Return the [X, Y] coordinate for the center point of the cell that contains the specified text.  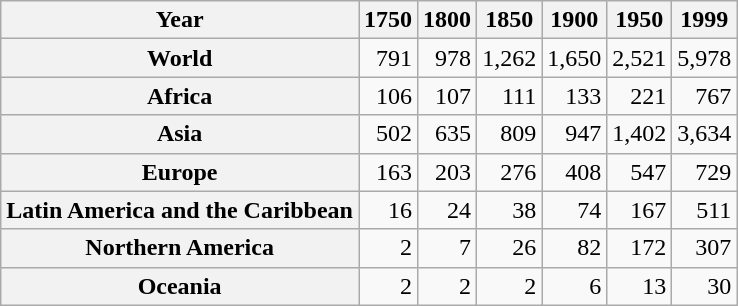
276 [510, 172]
203 [448, 172]
767 [704, 96]
172 [640, 248]
Europe [180, 172]
163 [388, 172]
111 [510, 96]
Northern America [180, 248]
635 [448, 134]
307 [704, 248]
Africa [180, 96]
729 [704, 172]
809 [510, 134]
5,978 [704, 58]
Latin America and the Caribbean [180, 210]
547 [640, 172]
3,634 [704, 134]
221 [640, 96]
791 [388, 58]
1,650 [574, 58]
947 [574, 134]
133 [574, 96]
74 [574, 210]
1950 [640, 20]
106 [388, 96]
1900 [574, 20]
Asia [180, 134]
38 [510, 210]
1800 [448, 20]
107 [448, 96]
24 [448, 210]
502 [388, 134]
13 [640, 286]
978 [448, 58]
1,262 [510, 58]
World [180, 58]
82 [574, 248]
408 [574, 172]
2,521 [640, 58]
7 [448, 248]
26 [510, 248]
167 [640, 210]
30 [704, 286]
1,402 [640, 134]
Year [180, 20]
1850 [510, 20]
1999 [704, 20]
1750 [388, 20]
Oceania [180, 286]
16 [388, 210]
6 [574, 286]
511 [704, 210]
